For the text-containing cell, return its midpoint in (X, Y) coordinate format. 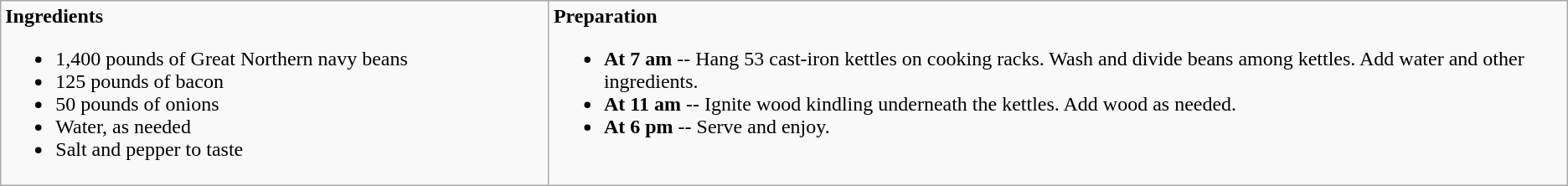
Ingredients1,400 pounds of Great Northern navy beans125 pounds of bacon50 pounds of onionsWater, as neededSalt and pepper to taste (275, 94)
